Provide the (X, Y) coordinate of the cell's center where the given text is located.  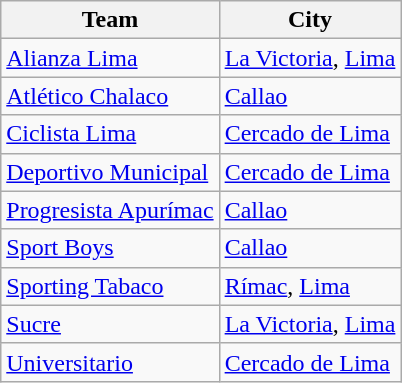
City (310, 20)
Alianza Lima (110, 58)
Ciclista Lima (110, 134)
Sporting Tabaco (110, 286)
Team (110, 20)
Atlético Chalaco (110, 96)
Rímac, Lima (310, 286)
Progresista Apurímac (110, 210)
Universitario (110, 362)
Deportivo Municipal (110, 172)
Sucre (110, 324)
Sport Boys (110, 248)
